Pinpoint the cell where the given text exists, returning its [X, Y] midpoint coordinate. 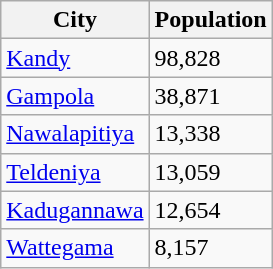
13,338 [210, 134]
Teldeniya [75, 172]
Nawalapitiya [75, 134]
Kandy [75, 58]
Population [210, 20]
8,157 [210, 248]
13,059 [210, 172]
Kadugannawa [75, 210]
Wattegama [75, 248]
38,871 [210, 96]
12,654 [210, 210]
Gampola [75, 96]
City [75, 20]
98,828 [210, 58]
